From the cell containing the given text, extract its center point as (x, y) coordinate. 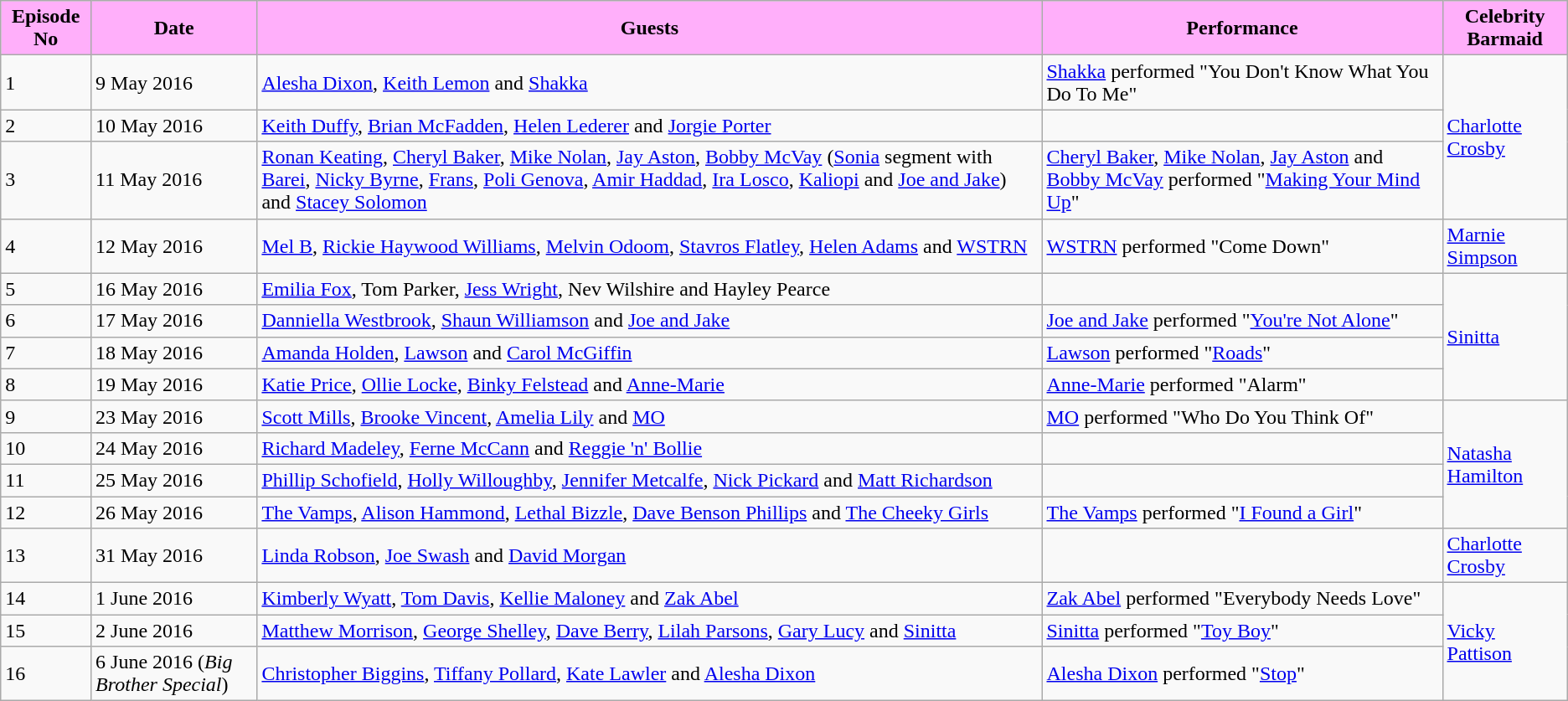
Matthew Morrison, George Shelley, Dave Berry, Lilah Parsons, Gary Lucy and Sinitta (650, 631)
MO performed "Who Do You Think Of" (1242, 416)
18 May 2016 (174, 353)
23 May 2016 (174, 416)
2 (46, 126)
12 (46, 512)
Katie Price, Ollie Locke, Binky Felstead and Anne-Marie (650, 384)
9 (46, 416)
16 May 2016 (174, 289)
13 (46, 556)
11 May 2016 (174, 180)
The Vamps, Alison Hammond, Lethal Bizzle, Dave Benson Phillips and The Cheeky Girls (650, 512)
1 (46, 82)
17 May 2016 (174, 321)
Christopher Biggins, Tiffany Pollard, Kate Lawler and Alesha Dixon (650, 673)
Danniella Westbrook, Shaun Williamson and Joe and Jake (650, 321)
31 May 2016 (174, 556)
Sinitta performed "Toy Boy" (1242, 631)
8 (46, 384)
Joe and Jake performed "You're Not Alone" (1242, 321)
Episode No (46, 28)
Richard Madeley, Ferne McCann and Reggie 'n' Bollie (650, 448)
Date (174, 28)
Keith Duffy, Brian McFadden, Helen Lederer and Jorgie Porter (650, 126)
7 (46, 353)
Sinitta (1504, 337)
Shakka performed "You Don't Know What You Do To Me" (1242, 82)
2 June 2016 (174, 631)
Mel B, Rickie Haywood Williams, Melvin Odoom, Stavros Flatley, Helen Adams and WSTRN (650, 246)
3 (46, 180)
24 May 2016 (174, 448)
10 May 2016 (174, 126)
WSTRN performed "Come Down" (1242, 246)
Emilia Fox, Tom Parker, Jess Wright, Nev Wilshire and Hayley Pearce (650, 289)
15 (46, 631)
9 May 2016 (174, 82)
Cheryl Baker, Mike Nolan, Jay Aston and Bobby McVay performed "Making Your Mind Up" (1242, 180)
1 June 2016 (174, 599)
Anne-Marie performed "Alarm" (1242, 384)
Alesha Dixon performed "Stop" (1242, 673)
Zak Abel performed "Everybody Needs Love" (1242, 599)
26 May 2016 (174, 512)
Natasha Hamilton (1504, 464)
19 May 2016 (174, 384)
Guests (650, 28)
Scott Mills, Brooke Vincent, Amelia Lily and MO (650, 416)
6 (46, 321)
Performance (1242, 28)
Vicky Pattison (1504, 642)
Phillip Schofield, Holly Willoughby, Jennifer Metcalfe, Nick Pickard and Matt Richardson (650, 480)
Celebrity Barmaid (1504, 28)
Alesha Dixon, Keith Lemon and Shakka (650, 82)
16 (46, 673)
12 May 2016 (174, 246)
Linda Robson, Joe Swash and David Morgan (650, 556)
Lawson performed "Roads" (1242, 353)
25 May 2016 (174, 480)
Marnie Simpson (1504, 246)
6 June 2016 (Big Brother Special) (174, 673)
4 (46, 246)
14 (46, 599)
10 (46, 448)
Kimberly Wyatt, Tom Davis, Kellie Maloney and Zak Abel (650, 599)
11 (46, 480)
5 (46, 289)
The Vamps performed "I Found a Girl" (1242, 512)
Amanda Holden, Lawson and Carol McGiffin (650, 353)
